Extract the (x, y) coordinate from the center of the cell holding the provided text.  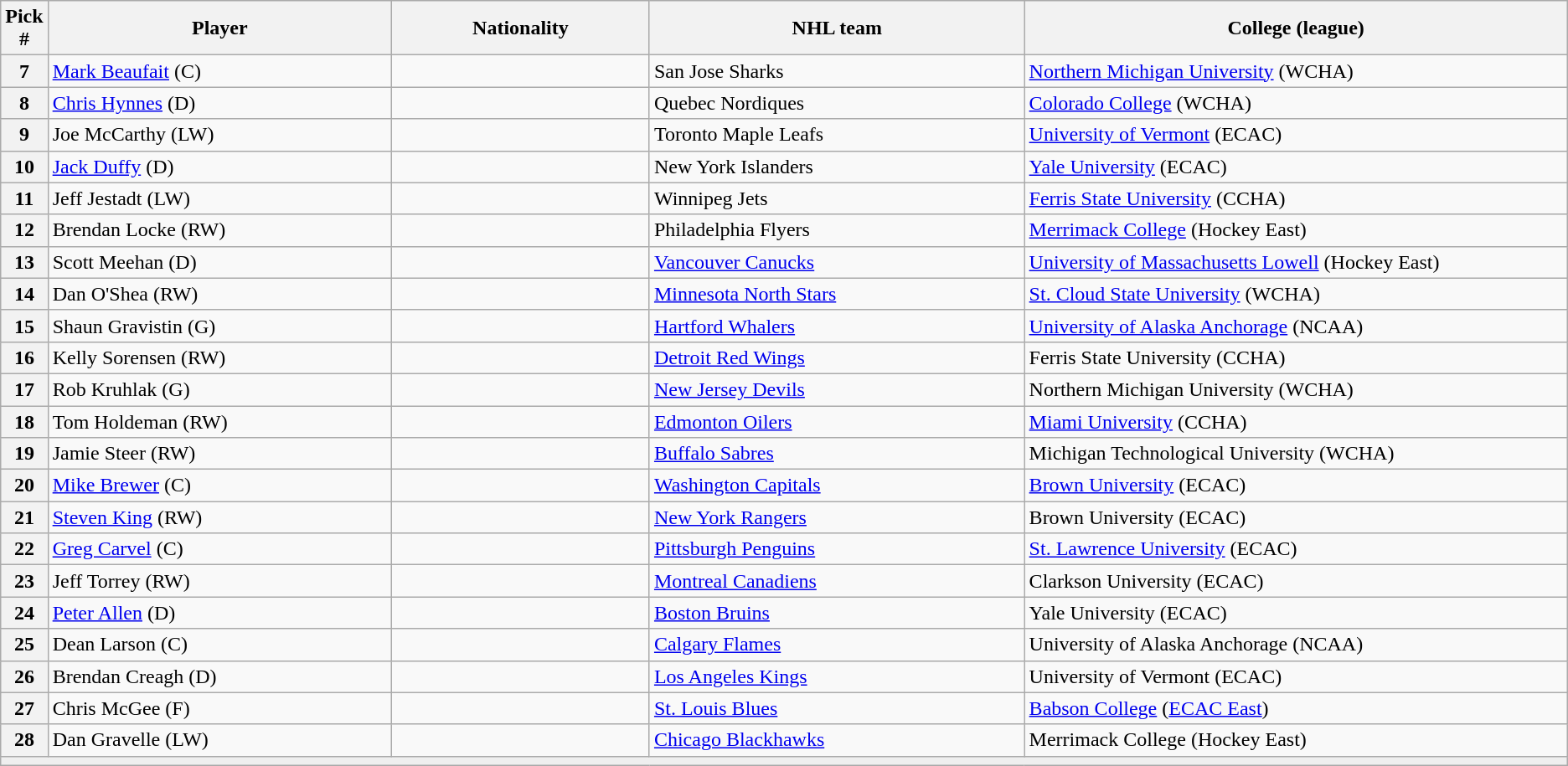
Jeff Jestadt (LW) (219, 198)
Philadelphia Flyers (837, 230)
Player (219, 28)
15 (24, 326)
Vancouver Canucks (837, 262)
Shaun Gravistin (G) (219, 326)
Scott Meehan (D) (219, 262)
Rob Kruhlak (G) (219, 389)
St. Cloud State University (WCHA) (1296, 294)
Dean Larson (C) (219, 645)
11 (24, 198)
9 (24, 135)
College (league) (1296, 28)
23 (24, 581)
Jeff Torrey (RW) (219, 581)
Nationality (520, 28)
Buffalo Sabres (837, 454)
Jack Duffy (D) (219, 167)
Chicago Blackhawks (837, 740)
Colorado College (WCHA) (1296, 103)
Chris Hynnes (D) (219, 103)
Dan O'Shea (RW) (219, 294)
18 (24, 421)
13 (24, 262)
Greg Carvel (C) (219, 549)
New York Rangers (837, 517)
17 (24, 389)
Babson College (ECAC East) (1296, 708)
Mark Beaufait (C) (219, 71)
10 (24, 167)
University of Massachusetts Lowell (Hockey East) (1296, 262)
20 (24, 486)
Michigan Technological University (WCHA) (1296, 454)
28 (24, 740)
Washington Capitals (837, 486)
Miami University (CCHA) (1296, 421)
San Jose Sharks (837, 71)
27 (24, 708)
Peter Allen (D) (219, 613)
Pick # (24, 28)
Jamie Steer (RW) (219, 454)
Toronto Maple Leafs (837, 135)
St. Louis Blues (837, 708)
Brendan Locke (RW) (219, 230)
19 (24, 454)
Montreal Canadiens (837, 581)
Kelly Sorensen (RW) (219, 357)
Winnipeg Jets (837, 198)
Chris McGee (F) (219, 708)
Hartford Whalers (837, 326)
Edmonton Oilers (837, 421)
Clarkson University (ECAC) (1296, 581)
14 (24, 294)
Pittsburgh Penguins (837, 549)
Quebec Nordiques (837, 103)
New York Islanders (837, 167)
7 (24, 71)
12 (24, 230)
24 (24, 613)
22 (24, 549)
NHL team (837, 28)
25 (24, 645)
26 (24, 676)
21 (24, 517)
16 (24, 357)
Joe McCarthy (LW) (219, 135)
Brendan Creagh (D) (219, 676)
New Jersey Devils (837, 389)
Tom Holdeman (RW) (219, 421)
St. Lawrence University (ECAC) (1296, 549)
Dan Gravelle (LW) (219, 740)
Boston Bruins (837, 613)
Minnesota North Stars (837, 294)
Detroit Red Wings (837, 357)
Steven King (RW) (219, 517)
Mike Brewer (C) (219, 486)
Los Angeles Kings (837, 676)
8 (24, 103)
Calgary Flames (837, 645)
